Find where the given text appears and provide that cell's center as [X, Y] coordinate. 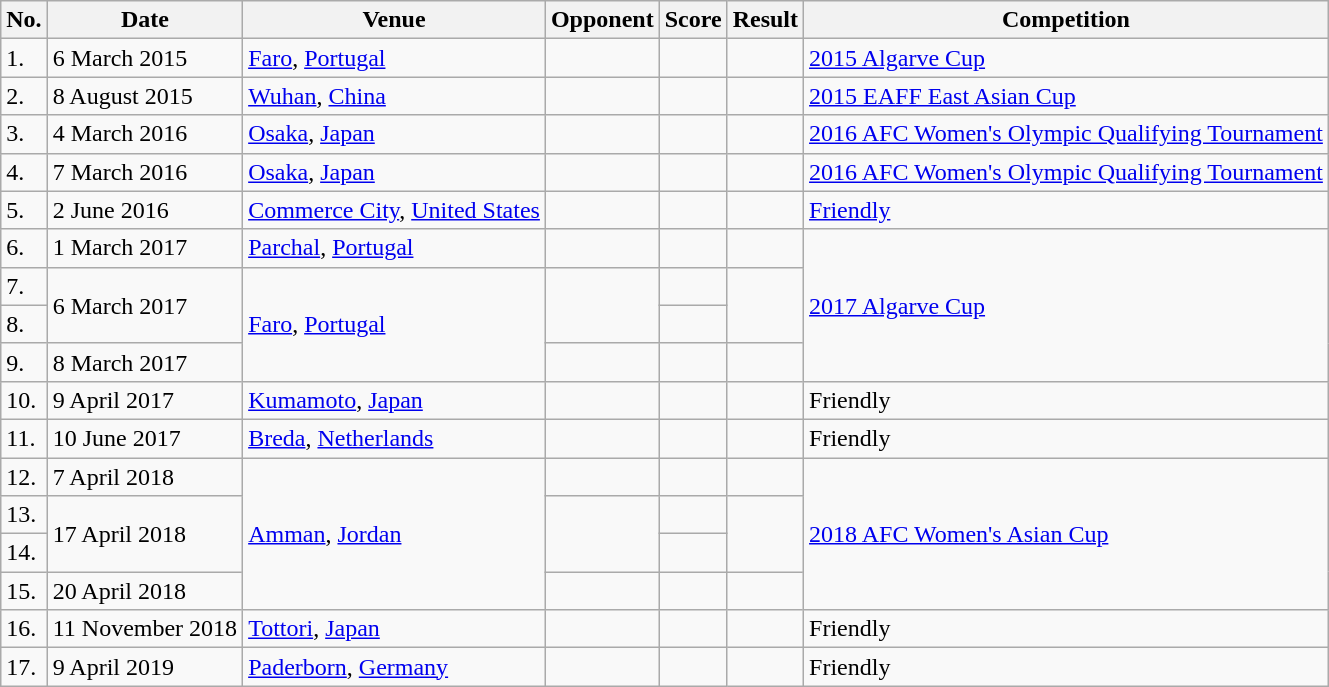
Breda, Netherlands [394, 438]
Competition [1066, 20]
15. [24, 591]
Kumamoto, Japan [394, 400]
1 March 2017 [144, 248]
4 March 2016 [144, 134]
8. [24, 324]
9 April 2019 [144, 667]
Paderborn, Germany [394, 667]
2015 Algarve Cup [1066, 58]
8 March 2017 [144, 362]
7. [24, 286]
11 November 2018 [144, 629]
12. [24, 477]
6. [24, 248]
16. [24, 629]
Opponent [602, 20]
2015 EAFF East Asian Cup [1066, 96]
9 April 2017 [144, 400]
6 March 2015 [144, 58]
Venue [394, 20]
8 August 2015 [144, 96]
2. [24, 96]
7 April 2018 [144, 477]
17 April 2018 [144, 534]
Parchal, Portugal [394, 248]
Date [144, 20]
2018 AFC Women's Asian Cup [1066, 534]
Tottori, Japan [394, 629]
No. [24, 20]
13. [24, 515]
14. [24, 553]
10 June 2017 [144, 438]
Score [693, 20]
4. [24, 172]
17. [24, 667]
9. [24, 362]
Wuhan, China [394, 96]
2017 Algarve Cup [1066, 305]
11. [24, 438]
6 March 2017 [144, 305]
3. [24, 134]
Commerce City, United States [394, 210]
10. [24, 400]
20 April 2018 [144, 591]
2 June 2016 [144, 210]
7 March 2016 [144, 172]
Result [765, 20]
Amman, Jordan [394, 534]
1. [24, 58]
5. [24, 210]
